Detect which cell encompasses the target text, then output its [x, y] center coordinate. 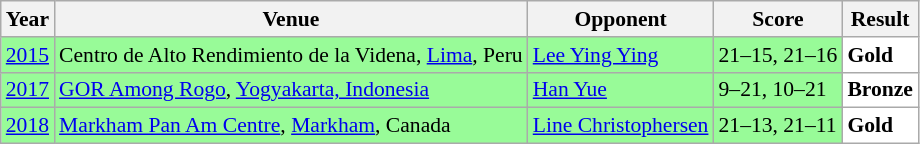
Lee Ying Ying [621, 55]
Han Yue [621, 90]
Venue [291, 19]
GOR Among Rogo, Yogyakarta, Indonesia [291, 90]
2018 [28, 126]
21–13, 21–11 [778, 126]
2017 [28, 90]
2015 [28, 55]
Line Christophersen [621, 126]
Result [880, 19]
Year [28, 19]
Centro de Alto Rendimiento de la Videna, Lima, Peru [291, 55]
Bronze [880, 90]
21–15, 21–16 [778, 55]
Markham Pan Am Centre, Markham, Canada [291, 126]
Opponent [621, 19]
9–21, 10–21 [778, 90]
Score [778, 19]
